Return the [x, y] coordinate for the center point of the cell that contains the specified text.  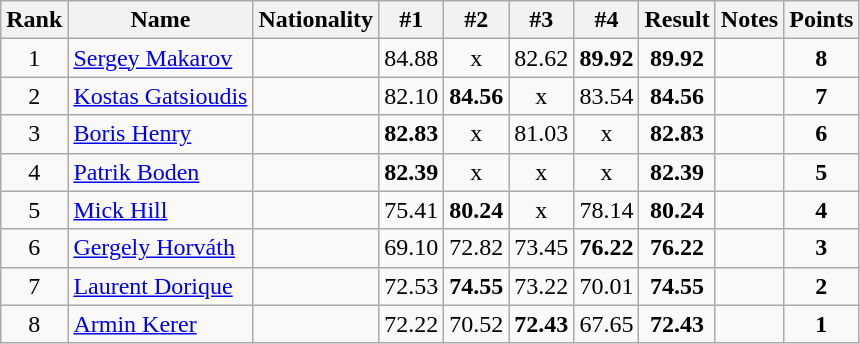
Kostas Gatsioudis [160, 96]
Result [677, 20]
69.10 [412, 248]
Name [160, 20]
Gergely Horváth [160, 248]
70.52 [476, 324]
81.03 [542, 134]
73.45 [542, 248]
Laurent Dorique [160, 286]
83.54 [606, 96]
73.22 [542, 286]
Mick Hill [160, 210]
Notes [749, 20]
78.14 [606, 210]
72.82 [476, 248]
Sergey Makarov [160, 58]
Boris Henry [160, 134]
#2 [476, 20]
82.10 [412, 96]
Patrik Boden [160, 172]
72.53 [412, 286]
#4 [606, 20]
Rank [34, 20]
70.01 [606, 286]
82.62 [542, 58]
67.65 [606, 324]
75.41 [412, 210]
#3 [542, 20]
#1 [412, 20]
72.22 [412, 324]
Points [822, 20]
Armin Kerer [160, 324]
Nationality [316, 20]
84.88 [412, 58]
